For the text-containing cell, return its midpoint in [x, y] coordinate format. 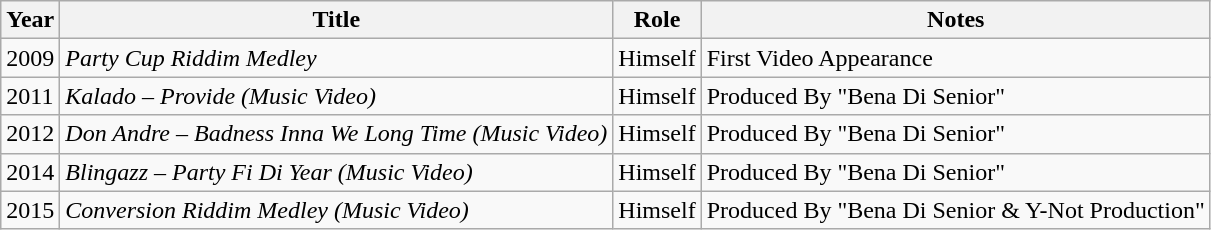
Don Andre – Badness Inna We Long Time (Music Video) [336, 134]
2011 [30, 96]
Notes [956, 20]
Kalado – Provide (Music Video) [336, 96]
Title [336, 20]
Blingazz – Party Fi Di Year (Music Video) [336, 172]
First Video Appearance [956, 58]
Conversion Riddim Medley (Music Video) [336, 210]
Produced By "Bena Di Senior & Y-Not Production" [956, 210]
Role [657, 20]
Year [30, 20]
2014 [30, 172]
2012 [30, 134]
Party Cup Riddim Medley [336, 58]
2015 [30, 210]
2009 [30, 58]
